Detect which cell encompasses the target text, then output its [X, Y] center coordinate. 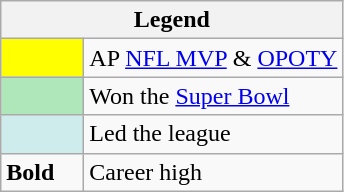
Won the Super Bowl [214, 96]
Career high [214, 172]
AP NFL MVP & OPOTY [214, 58]
Led the league [214, 134]
Bold [42, 172]
Legend [172, 20]
